Pinpoint the cell where the given text exists, returning its (X, Y) midpoint coordinate. 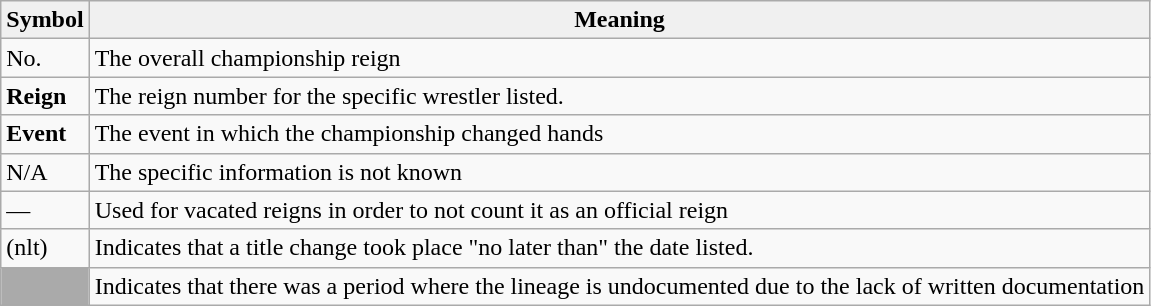
The overall championship reign (620, 58)
Symbol (45, 20)
Event (45, 134)
Meaning (620, 20)
(nlt) (45, 248)
Indicates that there was a period where the lineage is undocumented due to the lack of written documentation (620, 286)
The specific information is not known (620, 172)
Indicates that a title change took place "no later than" the date listed. (620, 248)
Reign (45, 96)
— (45, 210)
N/A (45, 172)
Used for vacated reigns in order to not count it as an official reign (620, 210)
No. (45, 58)
The event in which the championship changed hands (620, 134)
The reign number for the specific wrestler listed. (620, 96)
